Output the (X, Y) coordinate of the center of the cell containing the given text.  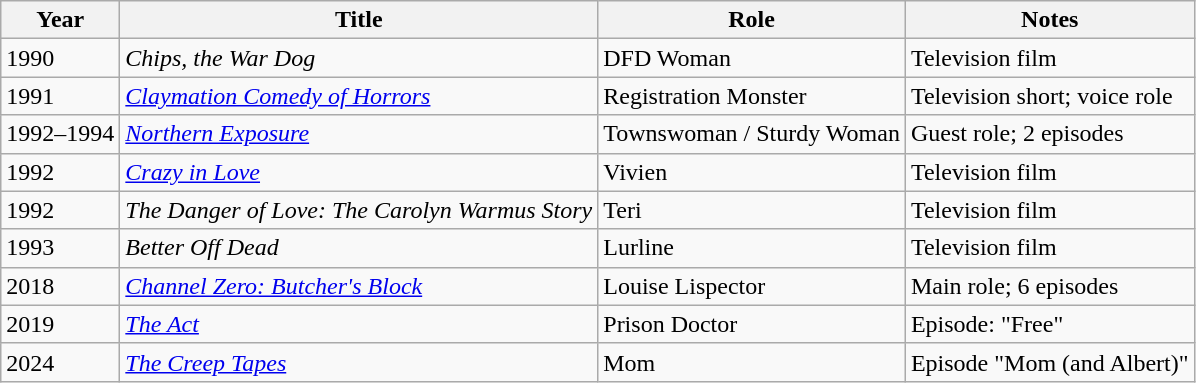
Notes (1050, 20)
1993 (60, 248)
The Creep Tapes (359, 362)
Main role; 6 episodes (1050, 286)
The Danger of Love: The Carolyn Warmus Story (359, 210)
Registration Monster (752, 96)
Vivien (752, 172)
Chips, the War Dog (359, 58)
Prison Doctor (752, 324)
Role (752, 20)
Claymation Comedy of Horrors (359, 96)
Episode "Mom (and Albert)" (1050, 362)
Year (60, 20)
Teri (752, 210)
Episode: "Free" (1050, 324)
Louise Lispector (752, 286)
2019 (60, 324)
Guest role; 2 episodes (1050, 134)
Mom (752, 362)
2024 (60, 362)
1991 (60, 96)
Title (359, 20)
Better Off Dead (359, 248)
Townswoman / Sturdy Woman (752, 134)
2018 (60, 286)
The Act (359, 324)
Lurline (752, 248)
Crazy in Love (359, 172)
Television short; voice role (1050, 96)
DFD Woman (752, 58)
1992–1994 (60, 134)
Channel Zero: Butcher's Block (359, 286)
1990 (60, 58)
Northern Exposure (359, 134)
